Return the [X, Y] coordinate for the center point of the cell that contains the specified text.  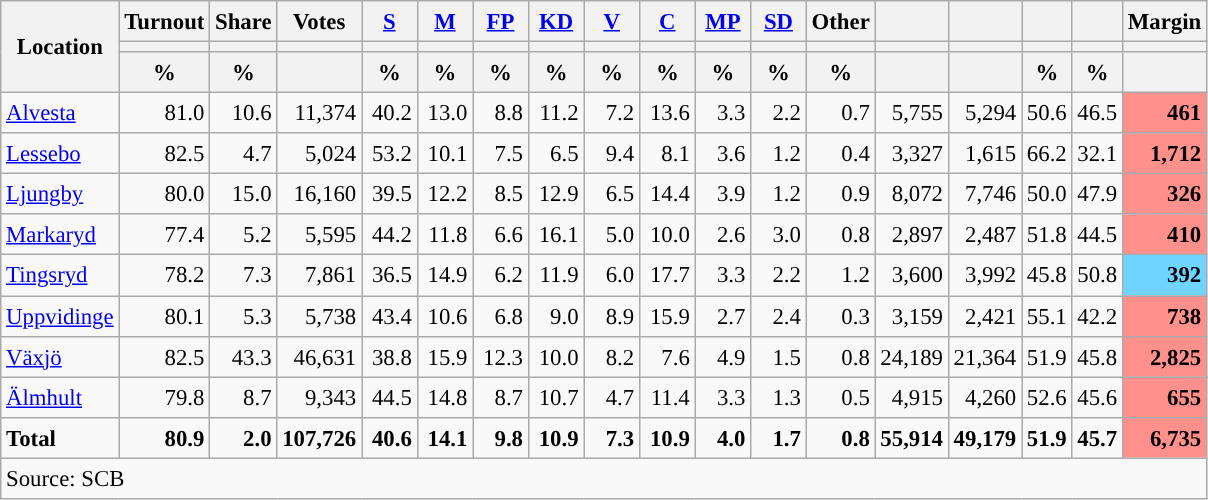
51.8 [1047, 234]
5.2 [244, 234]
C [667, 22]
6,735 [1164, 438]
14.4 [667, 194]
8.5 [501, 194]
1.7 [779, 438]
S [390, 22]
6.0 [612, 276]
13.6 [667, 114]
78.2 [164, 276]
5.3 [244, 316]
Älmhult [60, 398]
2,825 [1164, 356]
39.5 [390, 194]
6.8 [501, 316]
326 [1164, 194]
14.9 [445, 276]
6.6 [501, 234]
0.4 [840, 154]
32.1 [1097, 154]
Share [244, 22]
Uppvidinge [60, 316]
5,738 [320, 316]
3.9 [723, 194]
Turnout [164, 22]
55.1 [1047, 316]
46,631 [320, 356]
2,487 [984, 234]
SD [779, 22]
9.8 [501, 438]
Markaryd [60, 234]
738 [1164, 316]
66.2 [1047, 154]
3.6 [723, 154]
21,364 [984, 356]
14.8 [445, 398]
11.2 [556, 114]
2.7 [723, 316]
3,327 [912, 154]
46.5 [1097, 114]
80.1 [164, 316]
43.4 [390, 316]
9.0 [556, 316]
0.5 [840, 398]
12.3 [501, 356]
5,024 [320, 154]
44.2 [390, 234]
3,600 [912, 276]
KD [556, 22]
38.8 [390, 356]
77.4 [164, 234]
10.7 [556, 398]
79.8 [164, 398]
4.0 [723, 438]
8.1 [667, 154]
2.4 [779, 316]
Växjö [60, 356]
36.5 [390, 276]
9,343 [320, 398]
8.2 [612, 356]
655 [1164, 398]
2.0 [244, 438]
Margin [1164, 22]
V [612, 22]
15.0 [244, 194]
Location [60, 47]
MP [723, 22]
24,189 [912, 356]
14.1 [445, 438]
0.7 [840, 114]
FP [501, 22]
1,615 [984, 154]
3,159 [912, 316]
5.0 [612, 234]
107,726 [320, 438]
47.9 [1097, 194]
7.2 [612, 114]
392 [1164, 276]
1.3 [779, 398]
1.5 [779, 356]
4.9 [723, 356]
50.8 [1097, 276]
43.3 [244, 356]
40.2 [390, 114]
7,746 [984, 194]
4,915 [912, 398]
12.2 [445, 194]
80.9 [164, 438]
8,072 [912, 194]
6.2 [501, 276]
0.9 [840, 194]
81.0 [164, 114]
Other [840, 22]
2,897 [912, 234]
Ljungby [60, 194]
12.9 [556, 194]
2.6 [723, 234]
Source: SCB [604, 478]
80.0 [164, 194]
M [445, 22]
461 [1164, 114]
11.9 [556, 276]
8.8 [501, 114]
42.2 [1097, 316]
55,914 [912, 438]
45.6 [1097, 398]
5,595 [320, 234]
Lessebo [60, 154]
Tingsryd [60, 276]
4,260 [984, 398]
7.6 [667, 356]
53.2 [390, 154]
3.0 [779, 234]
11.8 [445, 234]
0.3 [840, 316]
16.1 [556, 234]
7.5 [501, 154]
Alvesta [60, 114]
17.7 [667, 276]
5,294 [984, 114]
16,160 [320, 194]
49,179 [984, 438]
3,992 [984, 276]
10.1 [445, 154]
13.0 [445, 114]
Total [60, 438]
11.4 [667, 398]
52.6 [1047, 398]
40.6 [390, 438]
9.4 [612, 154]
1,712 [1164, 154]
8.9 [612, 316]
410 [1164, 234]
Votes [320, 22]
2,421 [984, 316]
50.0 [1047, 194]
45.7 [1097, 438]
11,374 [320, 114]
5,755 [912, 114]
7,861 [320, 276]
50.6 [1047, 114]
